Extract the [x, y] coordinate from the center of the cell holding the provided text.  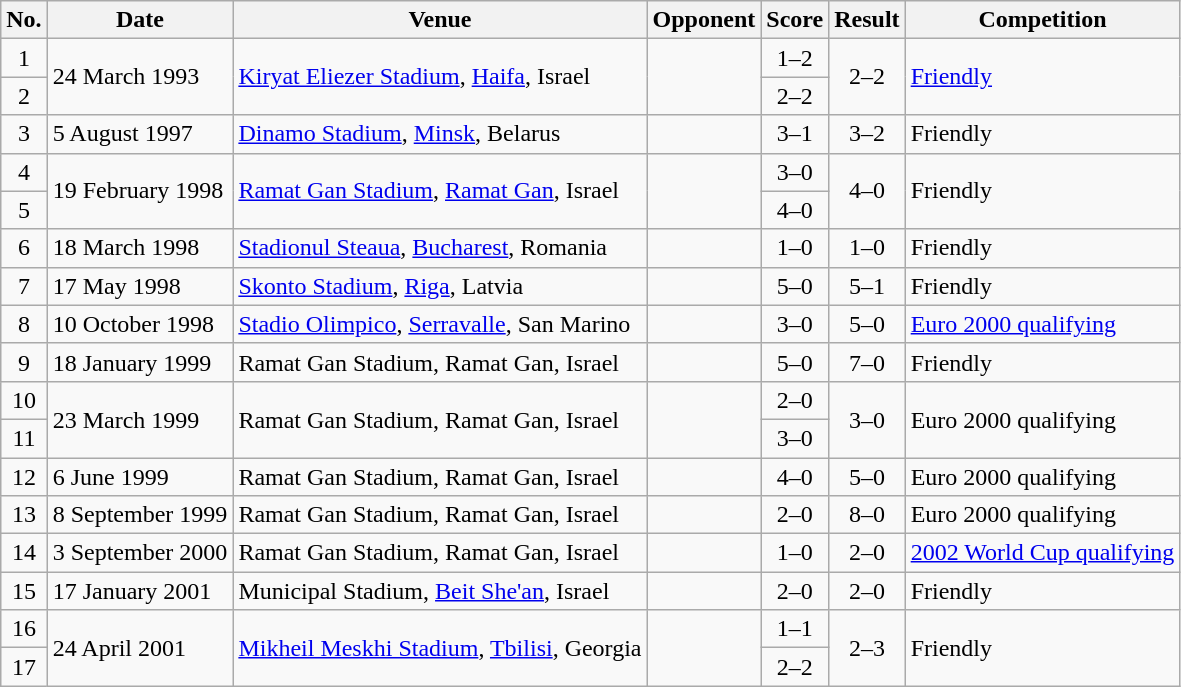
8 [24, 324]
2–3 [867, 648]
Stadio Olimpico, Serravalle, San Marino [440, 324]
3 September 2000 [140, 553]
15 [24, 591]
16 [24, 629]
Stadionul Steaua, Bucharest, Romania [440, 248]
7 [24, 286]
23 March 1999 [140, 419]
Date [140, 20]
1–1 [795, 629]
12 [24, 477]
1 [24, 58]
18 January 1999 [140, 362]
Kiryat Eliezer Stadium, Haifa, Israel [440, 77]
5–1 [867, 286]
8 September 1999 [140, 515]
10 [24, 400]
17 [24, 667]
Mikheil Meskhi Stadium, Tbilisi, Georgia [440, 648]
Score [795, 20]
Municipal Stadium, Beit She'an, Israel [440, 591]
17 May 1998 [140, 286]
5 [24, 210]
6 June 1999 [140, 477]
7–0 [867, 362]
3–1 [795, 134]
24 March 1993 [140, 77]
10 October 1998 [140, 324]
8–0 [867, 515]
11 [24, 438]
5 August 1997 [140, 134]
6 [24, 248]
19 February 1998 [140, 191]
Dinamo Stadium, Minsk, Belarus [440, 134]
4 [24, 172]
14 [24, 553]
17 January 2001 [140, 591]
18 March 1998 [140, 248]
Venue [440, 20]
Opponent [704, 20]
Result [867, 20]
3–2 [867, 134]
3 [24, 134]
2002 World Cup qualifying [1042, 553]
2 [24, 96]
13 [24, 515]
Competition [1042, 20]
9 [24, 362]
Skonto Stadium, Riga, Latvia [440, 286]
No. [24, 20]
1–2 [795, 58]
24 April 2001 [140, 648]
